Find where the given text appears and provide that cell's center as [X, Y] coordinate. 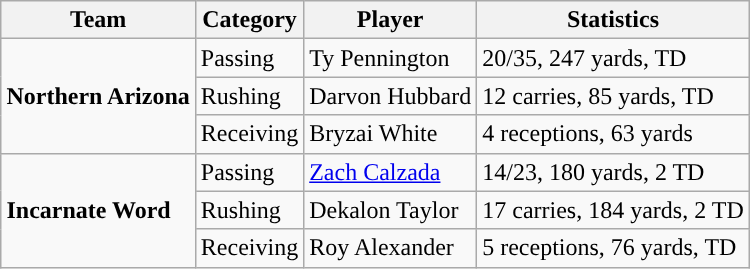
Dekalon Taylor [390, 210]
14/23, 180 yards, 2 TD [614, 172]
12 carries, 85 yards, TD [614, 96]
Category [249, 20]
Statistics [614, 20]
Roy Alexander [390, 248]
Team [98, 20]
Zach Calzada [390, 172]
Incarnate Word [98, 210]
20/35, 247 yards, TD [614, 58]
Northern Arizona [98, 96]
5 receptions, 76 yards, TD [614, 248]
Player [390, 20]
4 receptions, 63 yards [614, 134]
17 carries, 184 yards, 2 TD [614, 210]
Bryzai White [390, 134]
Darvon Hubbard [390, 96]
Ty Pennington [390, 58]
